Output the [x, y] coordinate of the center of the cell containing the given text.  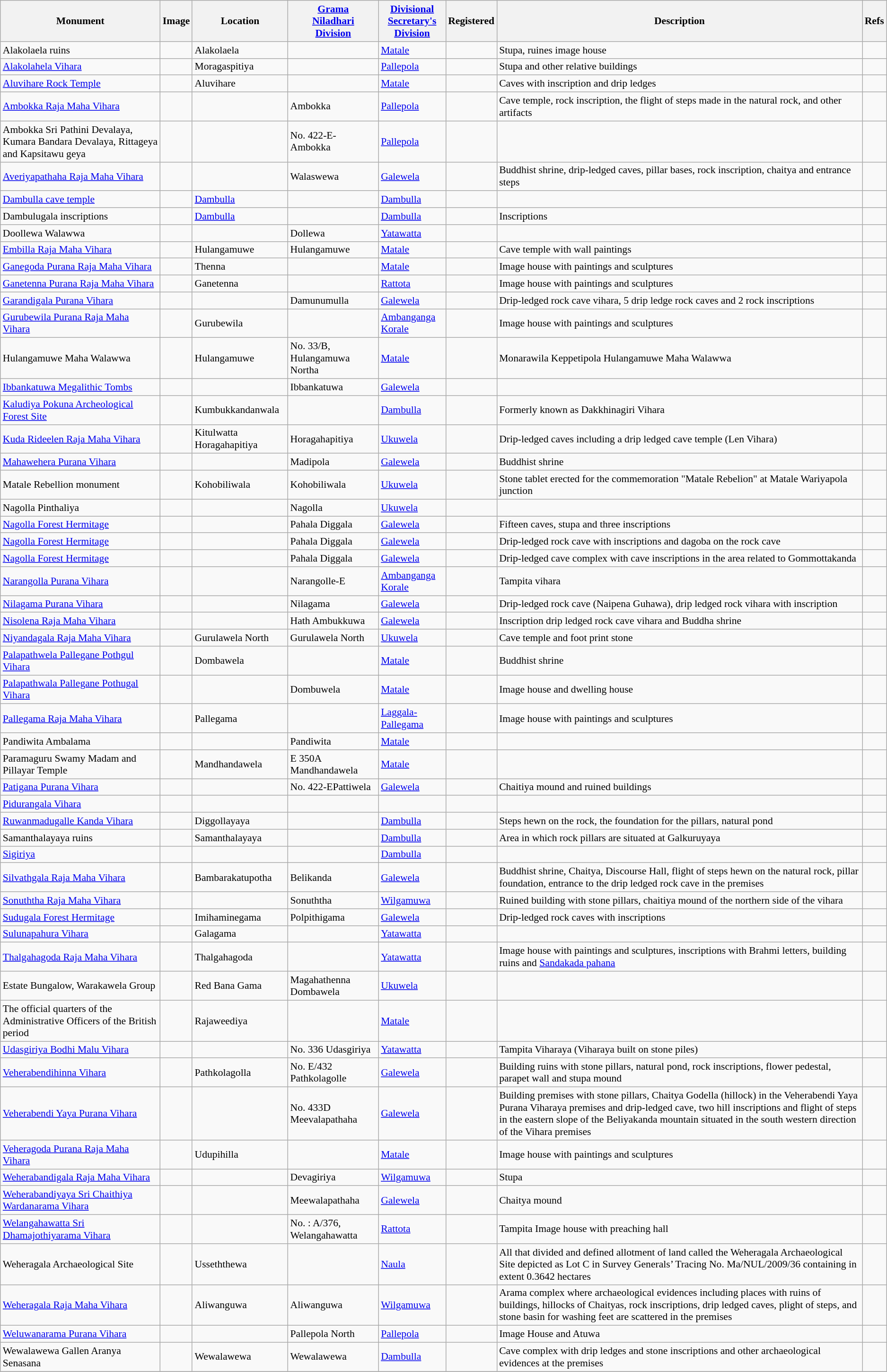
Red Bana Gama [240, 986]
Registered [471, 21]
Aluvihare Rock Temple [80, 84]
Cave complex with drip ledges and stone inscriptions and other archaeological evidences at the premises [679, 1357]
Cave temple, rock inscription, the flight of steps made in the natural rock, and other artifacts [679, 107]
Wewalawewa Gallen Aranya Senasana [80, 1357]
GramaNiladhariDivision [334, 21]
Silvathgala Raja Maha Vihara [80, 877]
Pandiwita [334, 741]
Tampita Viharaya (Viharaya built on stone piles) [679, 1050]
Cave temple with wall paintings [679, 250]
Refs [874, 21]
Drip-ledged cave complex with cave inscriptions in the area related to Gommottakanda [679, 558]
Drip-ledged rock cave (Naipena Guhawa), drip ledged rock vihara with inscription [679, 604]
Devagiriya [334, 1178]
Sonuththa [334, 900]
Thalgahagoda [240, 957]
Veherabendihinna Vihara [80, 1073]
Ganetenna [240, 284]
Dollewa [334, 233]
Weheragala Raja Maha Vihara [80, 1305]
Kuda Rideelen Raja Maha Vihara [80, 439]
Nilagama Purana Vihara [80, 604]
Ibbankatuwa Megalithic Tombs [80, 387]
Laggala-Pallegama [412, 718]
Diggollayaya [240, 821]
Pidurangala Vihara [80, 804]
Drip-ledged rock cave vihara, 5 drip ledge rock caves and 2 rock inscriptions [679, 300]
Chaitya mound [679, 1201]
Description [679, 21]
Palapathwela Pallegane Pothgul Vihara [80, 660]
Pandiwita Ambalama [80, 741]
Ambokka [334, 107]
Nilagama [334, 604]
Weheragala Archaeological Site [80, 1264]
Thenna [240, 267]
No. 422-EPattiwela [334, 787]
Image house and dwelling house [679, 690]
Tampita vihara [679, 581]
Horagahapitiya [334, 439]
Stupa [679, 1178]
Dambulugala inscriptions [80, 216]
Ganetenna Purana Raja Maha Vihara [80, 284]
Doollewa Walawwa [80, 233]
Mahawehera Purana Vihara [80, 462]
Ganegoda Purana Raja Maha Vihara [80, 267]
Pallegama Raja Maha Vihara [80, 718]
Stupa and other relative buildings [679, 67]
Pathkolagolla [240, 1073]
No. 336 Udasgiriya [334, 1050]
E 350A Mandhandawela [334, 765]
Building ruins with stone pillars, natural pond, rock inscriptions, flower pedestal, parapet wall and stupa mound [679, 1073]
No. 422-E-Ambokka [334, 142]
Monument [80, 21]
Imihaminegama [240, 917]
Stone tablet erected for the commemoration "Matale Rebelion" at Matale Wariyapola junction [679, 484]
No. 433D Meevalapathaha [334, 1114]
Drip-ledged rock caves with inscriptions [679, 917]
Hath Ambukkuwa [334, 621]
Estate Bungalow, Warakawela Group [80, 986]
Alakolaela [240, 50]
Bambarakatupotha [240, 877]
Narangolla Purana Vihara [80, 581]
Ruwanmadugalle Kanda Vihara [80, 821]
Image [176, 21]
Ambokka Sri Pathini Devalaya, Kumara Bandara Devalaya, Rittageya and Kapsitawu geya [80, 142]
DivisionalSecretary'sDivision [412, 21]
Nagolla [334, 508]
Sonuththa Raja Maha Vihara [80, 900]
Sulunapahura Vihara [80, 934]
Magahathenna Dombawela [334, 986]
Formerly known as Dakkhinagiri Vihara [679, 410]
Usseththewa [240, 1264]
Ibbankatuwa [334, 387]
Hulangamuwe Maha Walawwa [80, 359]
Location [240, 21]
Fifteen caves, stupa and three inscriptions [679, 525]
Image House and Atuwa [679, 1334]
Kitulwatta Horagahapitiya [240, 439]
No. : A/376, Welangahawatta [334, 1229]
Inscription drip ledged rock cave vihara and Buddha shrine [679, 621]
Steps hewn on the rock, the foundation for the pillars, natural pond [679, 821]
Samanthalayaya ruins [80, 838]
Area in which rock pillars are situated at Galkuruyaya [679, 838]
Narangolle-E [334, 581]
Paramaguru Swamy Madam and Pillayar Temple [80, 765]
Embilla Raja Maha Vihara [80, 250]
Monarawila Keppetipola Hulangamuwe Maha Walawwa [679, 359]
Belikanda [334, 877]
Kumbukkandanwala [240, 410]
Dombawela [240, 660]
Udupihilla [240, 1154]
Niyandagala Raja Maha Vihara [80, 638]
Chaitiya mound and ruined buildings [679, 787]
Matale Rebellion monument [80, 484]
Welangahawatta Sri Dhamajothiyarama Vihara [80, 1229]
Kaludiya Pokuna Archeological Forest Site [80, 410]
Naula [412, 1264]
Gurubewila Purana Raja Maha Vihara [80, 324]
Ambokka Raja Maha Vihara [80, 107]
Stupa, ruines image house [679, 50]
Madipola [334, 462]
Caves with inscription and drip ledges [679, 84]
Galagama [240, 934]
Dambulla cave temple [80, 200]
Averiyapathaha Raja Maha Vihara [80, 176]
Drip-ledged caves including a drip ledged cave temple (Len Vihara) [679, 439]
Udasgiriya Bodhi Malu Vihara [80, 1050]
Walaswewa [334, 176]
Cave temple and foot print stone [679, 638]
Weluwanarama Purana Vihara [80, 1334]
Sigiriya [80, 854]
Palapathwala Pallegane Pothugal Vihara [80, 690]
Veheragoda Purana Raja Maha Vihara [80, 1154]
Rajaweediya [240, 1021]
Pallepola North [334, 1334]
Alakolahela Vihara [80, 67]
Dombuwela [334, 690]
Moragaspitiya [240, 67]
Aluvihare [240, 84]
No. 33/B, Hulangamuwa Northa [334, 359]
Sudugala Forest Hermitage [80, 917]
Inscriptions [679, 216]
Meewalapathaha [334, 1201]
Garandigala Purana Vihara [80, 300]
Samanthalayaya [240, 838]
The official quarters of the Administrative Officers of the British period [80, 1021]
Nagolla Pinthaliya [80, 508]
Tampita Image house with preaching hall [679, 1229]
Weherabandigala Raja Maha Vihara [80, 1178]
Gurubewila [240, 324]
Nisolena Raja Maha Vihara [80, 621]
Alakolaela ruins [80, 50]
Image house with paintings and sculptures, inscriptions with Brahmi letters, building ruins and Sandakada pahana [679, 957]
Ruined building with stone pillars, chaitiya mound of the northern side of the vihara [679, 900]
Weherabandiyaya Sri Chaithiya Wardanarama Vihara [80, 1201]
Polpithigama [334, 917]
Thalgahagoda Raja Maha Vihara [80, 957]
Patigana Purana Vihara [80, 787]
Veherabendi Yaya Purana Vihara [80, 1114]
Mandhandawela [240, 765]
No. E/432 Pathkolagolle [334, 1073]
Damunumulla [334, 300]
Drip-ledged rock cave with inscriptions and dagoba on the rock cave [679, 542]
Pallegama [240, 718]
Buddhist shrine, drip-ledged caves, pillar bases, rock inscription, chaitya and entrance steps [679, 176]
